Return [x, y] of the center of cell containing provided text 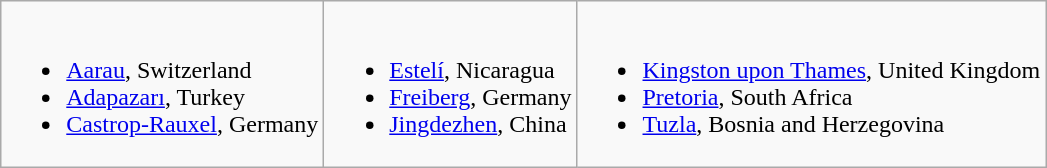
Aarau, Switzerland Adapazarı, Turkey Castrop-Rauxel, Germany [162, 84]
Estelí, Nicaragua Freiberg, Germany Jingdezhen, China [450, 84]
Kingston upon Thames, United Kingdom Pretoria, South Africa Tuzla, Bosnia and Herzegovina [812, 84]
